From the cell containing the given text, extract its center point as [X, Y] coordinate. 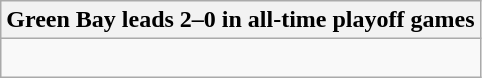
Green Bay leads 2–0 in all-time playoff games [240, 20]
